Provide the (x, y) coordinate of the cell's center where the given text is located.  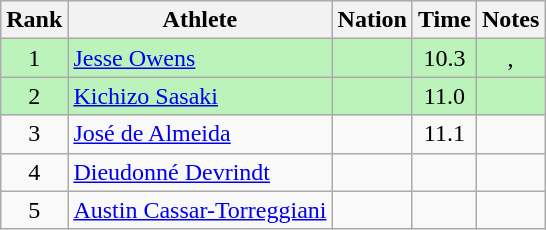
2 (34, 96)
5 (34, 210)
Time (444, 20)
Austin Cassar-Torreggiani (200, 210)
11.1 (444, 134)
4 (34, 172)
Rank (34, 20)
Notes (510, 20)
1 (34, 58)
3 (34, 134)
Dieudonné Devrindt (200, 172)
, (510, 58)
11.0 (444, 96)
José de Almeida (200, 134)
Athlete (200, 20)
Nation (372, 20)
10.3 (444, 58)
Jesse Owens (200, 58)
Kichizo Sasaki (200, 96)
